Identify which cell holds the provided text, then report its [X, Y] central coordinate. 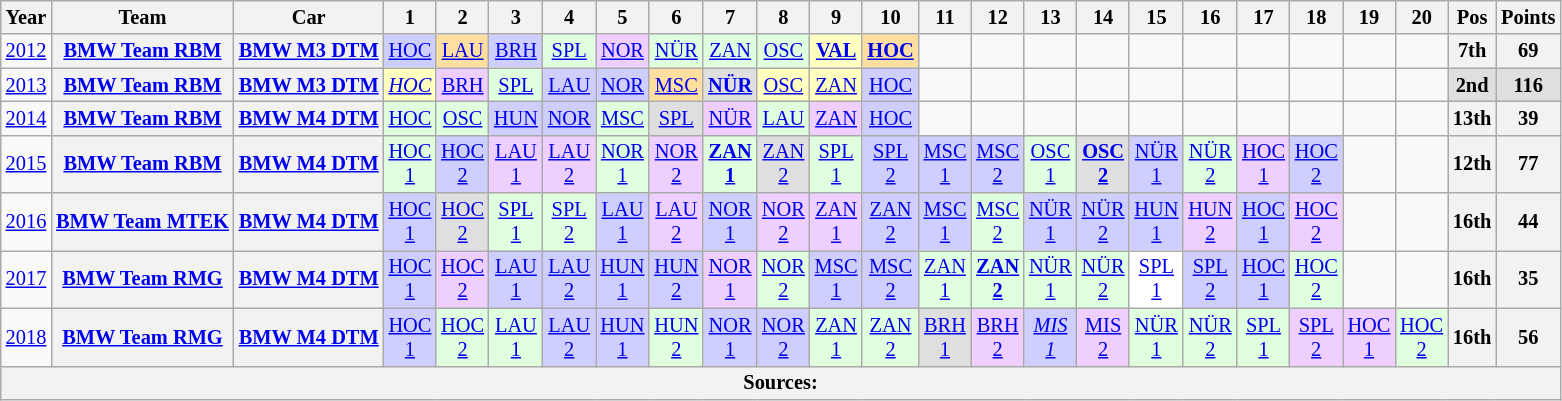
13th [1472, 118]
2014 [26, 118]
VAL [836, 51]
6 [676, 17]
44 [1528, 222]
MIS1 [1050, 337]
OSC1 [1050, 164]
2013 [26, 85]
OSC2 [1104, 164]
BMW Team MTEK [142, 222]
17 [1264, 17]
19 [1370, 17]
3 [516, 17]
7th [1472, 51]
5 [623, 17]
2015 [26, 164]
Points [1528, 17]
HUN [516, 118]
2012 [26, 51]
77 [1528, 164]
39 [1528, 118]
2016 [26, 222]
MIS2 [1104, 337]
9 [836, 17]
2 [462, 17]
18 [1316, 17]
11 [946, 17]
2018 [26, 337]
20 [1422, 17]
4 [570, 17]
12 [998, 17]
Sources: [780, 383]
8 [784, 17]
1 [410, 17]
Team [142, 17]
69 [1528, 51]
12th [1472, 164]
35 [1528, 279]
2nd [1472, 85]
16 [1210, 17]
15 [1156, 17]
BRH2 [998, 337]
Year [26, 17]
14 [1104, 17]
BRH1 [946, 337]
Pos [1472, 17]
2017 [26, 279]
13 [1050, 17]
116 [1528, 85]
56 [1528, 337]
10 [890, 17]
Car [309, 17]
7 [730, 17]
